Provide the (x, y) coordinate of the cell's center where the given text is located.  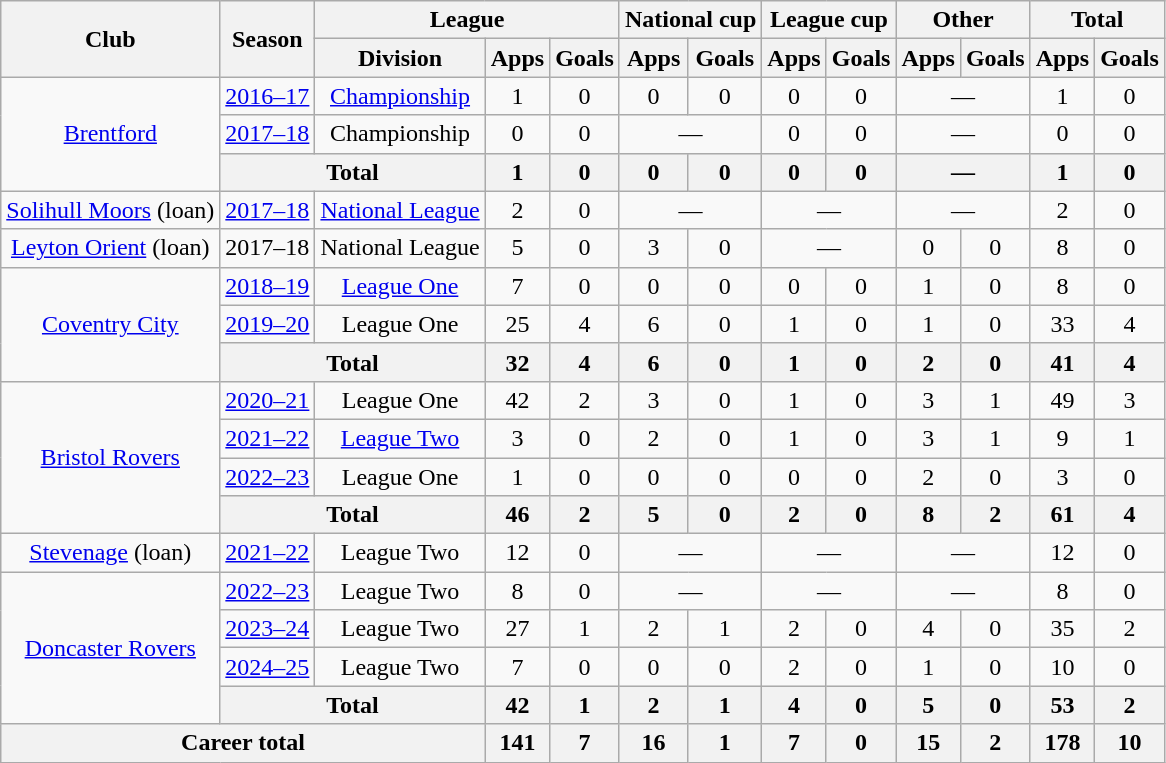
League (467, 20)
Leyton Orient (loan) (110, 248)
41 (1062, 362)
61 (1062, 515)
53 (1062, 705)
15 (928, 743)
25 (517, 324)
League cup (829, 20)
141 (517, 743)
46 (517, 515)
Doncaster Rovers (110, 648)
Division (400, 58)
178 (1062, 743)
Coventry City (110, 324)
Solihull Moors (loan) (110, 210)
National cup (690, 20)
2019–20 (268, 324)
Season (268, 39)
2023–24 (268, 629)
Stevenage (loan) (110, 553)
Bristol Rovers (110, 457)
2018–19 (268, 286)
Other (963, 20)
2020–21 (268, 400)
Brentford (110, 134)
49 (1062, 400)
9 (1062, 438)
35 (1062, 629)
27 (517, 629)
16 (653, 743)
Career total (243, 743)
Club (110, 39)
2024–25 (268, 667)
2016–17 (268, 96)
33 (1062, 324)
32 (517, 362)
